Output the [x, y] coordinate of the center of the cell containing the given text.  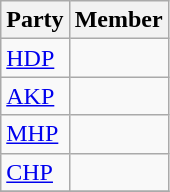
Member [118, 20]
HDP [35, 58]
AKP [35, 96]
Party [35, 20]
CHP [35, 172]
MHP [35, 134]
